For the text-containing cell, return its midpoint in [x, y] coordinate format. 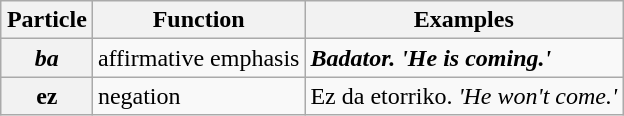
negation [198, 96]
Ez da etorriko. 'He won't come.' [464, 96]
Particle [46, 20]
affirmative emphasis [198, 58]
Badator. 'He is coming.' [464, 58]
Function [198, 20]
ba [46, 58]
ez [46, 96]
Examples [464, 20]
